Extract the [x, y] coordinate from the center of the cell holding the provided text.  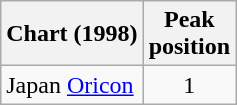
Chart (1998) [72, 34]
Japan Oricon [72, 85]
Peakposition [189, 34]
1 [189, 85]
